For the text-containing cell, return its midpoint in [X, Y] coordinate format. 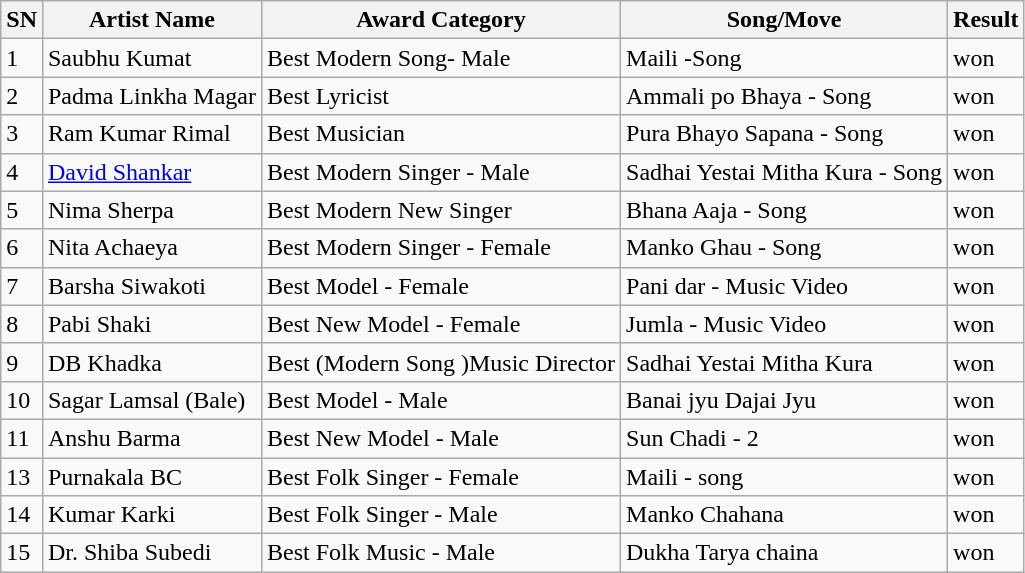
Anshu Barma [152, 438]
Dukha Tarya chaina [784, 553]
1 [22, 58]
Best Musician [440, 134]
Best Modern New Singer [440, 210]
Padma Linkha Magar [152, 96]
Best New Model - Female [440, 324]
Best Folk Singer - Female [440, 477]
Best New Model - Male [440, 438]
David Shankar [152, 172]
Manko Ghau - Song [784, 248]
Ammali po Bhaya - Song [784, 96]
Kumar Karki [152, 515]
Sun Chadi - 2 [784, 438]
5 [22, 210]
SN [22, 20]
Best Modern Singer - Female [440, 248]
Sagar Lamsal (Bale) [152, 400]
Award Category [440, 20]
Maili - song [784, 477]
6 [22, 248]
Best Model - Male [440, 400]
9 [22, 362]
Best (Modern Song )Music Director [440, 362]
Best Folk Music - Male [440, 553]
Sadhai Yestai Mitha Kura [784, 362]
11 [22, 438]
Best Model - Female [440, 286]
Dr. Shiba Subedi [152, 553]
Sadhai Yestai Mitha Kura - Song [784, 172]
Ram Kumar Rimal [152, 134]
15 [22, 553]
Saubhu Kumat [152, 58]
4 [22, 172]
Nita Achaeya [152, 248]
Barsha Siwakoti [152, 286]
Pani dar - Music Video [784, 286]
14 [22, 515]
Jumla - Music Video [784, 324]
Best Lyricist [440, 96]
7 [22, 286]
Best Modern Song- Male [440, 58]
Pabi Shaki [152, 324]
Manko Chahana [784, 515]
Artist Name [152, 20]
8 [22, 324]
Best Folk Singer - Male [440, 515]
Maili -Song [784, 58]
Song/Move [784, 20]
2 [22, 96]
Pura Bhayo Sapana - Song [784, 134]
13 [22, 477]
Result [986, 20]
Bhana Aaja - Song [784, 210]
3 [22, 134]
10 [22, 400]
Purnakala BC [152, 477]
DB Khadka [152, 362]
Banai jyu Dajai Jyu [784, 400]
Nima Sherpa [152, 210]
Best Modern Singer - Male [440, 172]
